For the text-containing cell, return its midpoint in (X, Y) coordinate format. 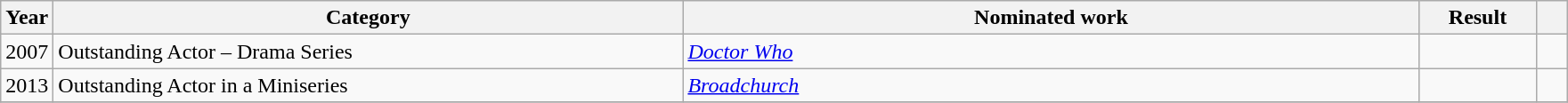
Doctor Who (1051, 51)
Outstanding Actor in a Miniseries (369, 85)
Broadchurch (1051, 85)
2013 (27, 85)
Nominated work (1051, 18)
Category (369, 18)
Result (1478, 18)
2007 (27, 51)
Year (27, 18)
Outstanding Actor – Drama Series (369, 51)
